Provide the (X, Y) coordinate of the cell's center where the given text is located.  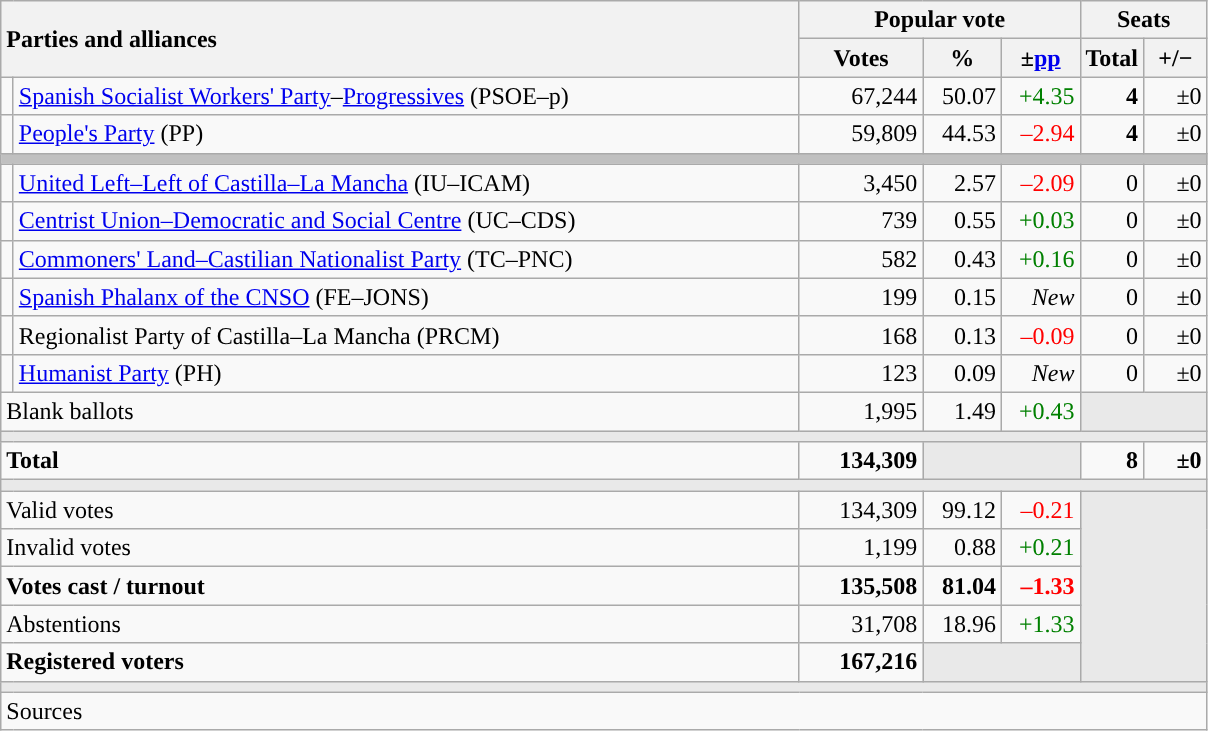
–0.09 (1040, 335)
United Left–Left of Castilla–La Mancha (IU–ICAM) (406, 183)
18.96 (962, 624)
Registered voters (400, 662)
167,216 (861, 662)
Humanist Party (PH) (406, 373)
0.55 (962, 221)
Invalid votes (400, 548)
81.04 (962, 586)
+4.35 (1040, 96)
0.43 (962, 259)
Valid votes (400, 510)
±pp (1040, 58)
Commoners' Land–Castilian Nationalist Party (TC–PNC) (406, 259)
0.09 (962, 373)
0.15 (962, 297)
99.12 (962, 510)
–0.21 (1040, 510)
Regionalist Party of Castilla–La Mancha (PRCM) (406, 335)
Sources (604, 711)
199 (861, 297)
168 (861, 335)
1,199 (861, 548)
2.57 (962, 183)
739 (861, 221)
31,708 (861, 624)
Spanish Phalanx of the CNSO (FE–JONS) (406, 297)
Seats (1144, 20)
Votes (861, 58)
123 (861, 373)
Spanish Socialist Workers' Party–Progressives (PSOE–p) (406, 96)
Blank ballots (400, 411)
0.88 (962, 548)
0.13 (962, 335)
Popular vote (940, 20)
8 (1112, 461)
Parties and alliances (400, 39)
+/− (1176, 58)
582 (861, 259)
59,809 (861, 134)
67,244 (861, 96)
50.07 (962, 96)
% (962, 58)
1,995 (861, 411)
+0.43 (1040, 411)
+1.33 (1040, 624)
Votes cast / turnout (400, 586)
3,450 (861, 183)
+0.16 (1040, 259)
+0.21 (1040, 548)
+0.03 (1040, 221)
135,508 (861, 586)
–2.09 (1040, 183)
People's Party (PP) (406, 134)
–2.94 (1040, 134)
44.53 (962, 134)
–1.33 (1040, 586)
Abstentions (400, 624)
1.49 (962, 411)
Centrist Union–Democratic and Social Centre (UC–CDS) (406, 221)
